Provide the (x, y) coordinate of the cell's center where the given text is located.  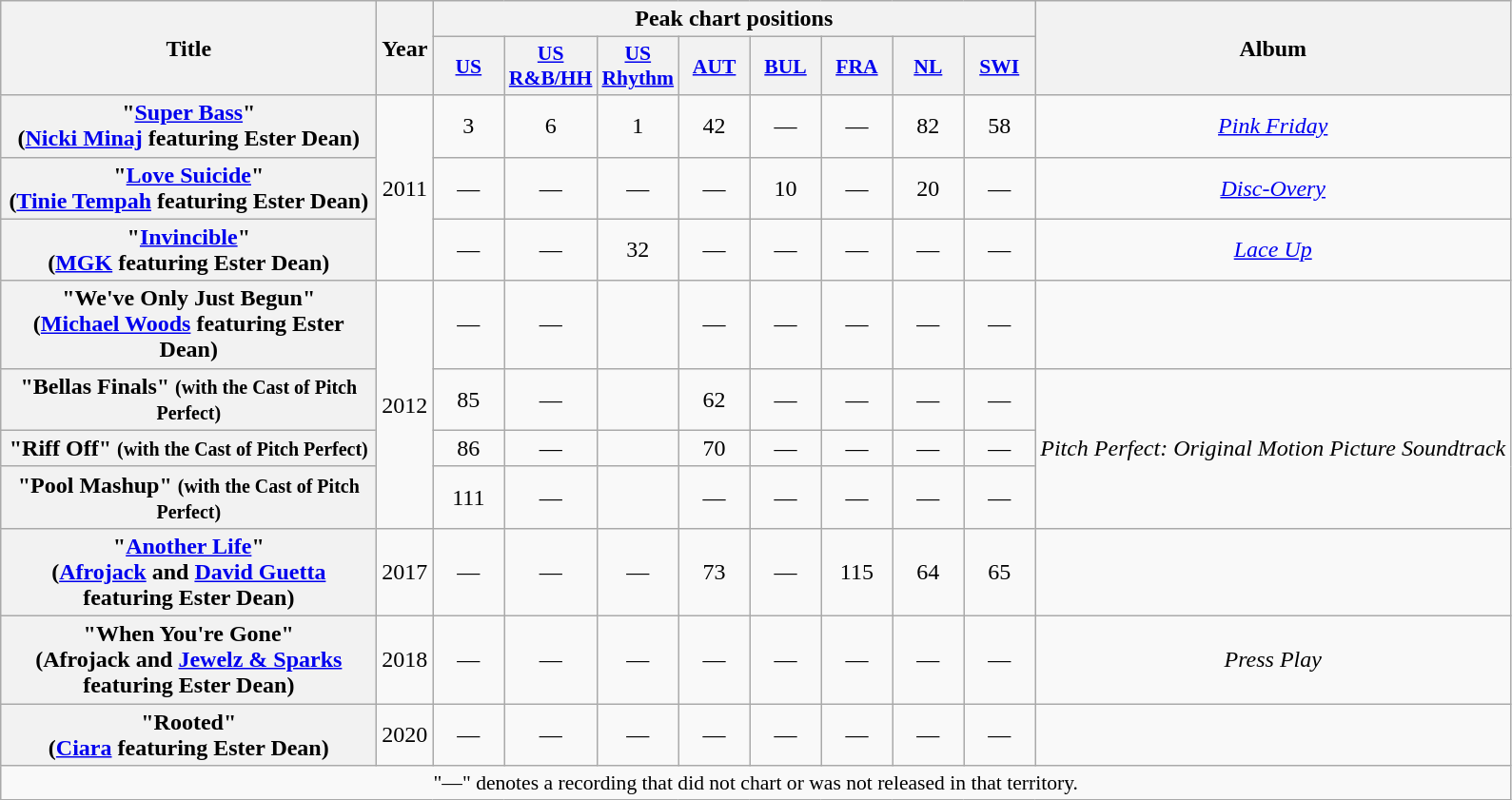
Pink Friday (1273, 126)
"We've Only Just Begun"(Michael Woods featuring Ester Dean) (188, 324)
Disc-Overy (1273, 188)
2011 (405, 188)
64 (929, 572)
NL (929, 67)
Album (1273, 48)
111 (468, 497)
20 (929, 188)
BUL (786, 67)
2012 (405, 404)
1 (638, 126)
"Invincible" (MGK featuring Ester Dean) (188, 249)
"Bellas Finals" (with the Cast of Pitch Perfect) (188, 400)
Pitch Perfect: Original Motion Picture Soundtrack (1273, 448)
"—" denotes a recording that did not chart or was not released in that territory. (756, 783)
Year (405, 48)
3 (468, 126)
115 (856, 572)
42 (714, 126)
2018 (405, 659)
Lace Up (1273, 249)
USRhythm (638, 67)
"Super Bass" (Nicki Minaj featuring Ester Dean) (188, 126)
AUT (714, 67)
Title (188, 48)
2017 (405, 572)
62 (714, 400)
58 (999, 126)
FRA (856, 67)
85 (468, 400)
"When You're Gone"(Afrojack and Jewelz & Sparks featuring Ester Dean) (188, 659)
2020 (405, 734)
USR&B/HH (551, 67)
82 (929, 126)
"Love Suicide" (Tinie Tempah featuring Ester Dean) (188, 188)
"Pool Mashup" (with the Cast of Pitch Perfect) (188, 497)
65 (999, 572)
"Rooted"(Ciara featuring Ester Dean) (188, 734)
70 (714, 448)
Peak chart positions (735, 19)
32 (638, 249)
SWI (999, 67)
"Another Life"(Afrojack and David Guetta featuring Ester Dean) (188, 572)
86 (468, 448)
73 (714, 572)
"Riff Off" (with the Cast of Pitch Perfect) (188, 448)
10 (786, 188)
Press Play (1273, 659)
US (468, 67)
6 (551, 126)
